Pinpoint the cell where the given text exists, returning its [X, Y] midpoint coordinate. 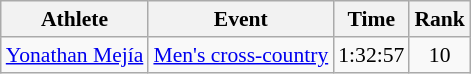
Men's cross-country [240, 55]
Athlete [75, 19]
Rank [440, 19]
Event [240, 19]
1:32:57 [371, 55]
10 [440, 55]
Time [371, 19]
Yonathan Mejía [75, 55]
